Pinpoint the cell where the given text exists, returning its [X, Y] midpoint coordinate. 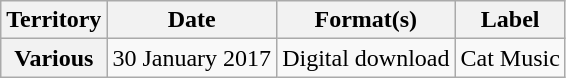
Cat Music [510, 58]
Territory [54, 20]
Date [192, 20]
Digital download [366, 58]
Label [510, 20]
30 January 2017 [192, 58]
Format(s) [366, 20]
Various [54, 58]
